Return the (x, y) coordinate for the center point of the cell that contains the specified text.  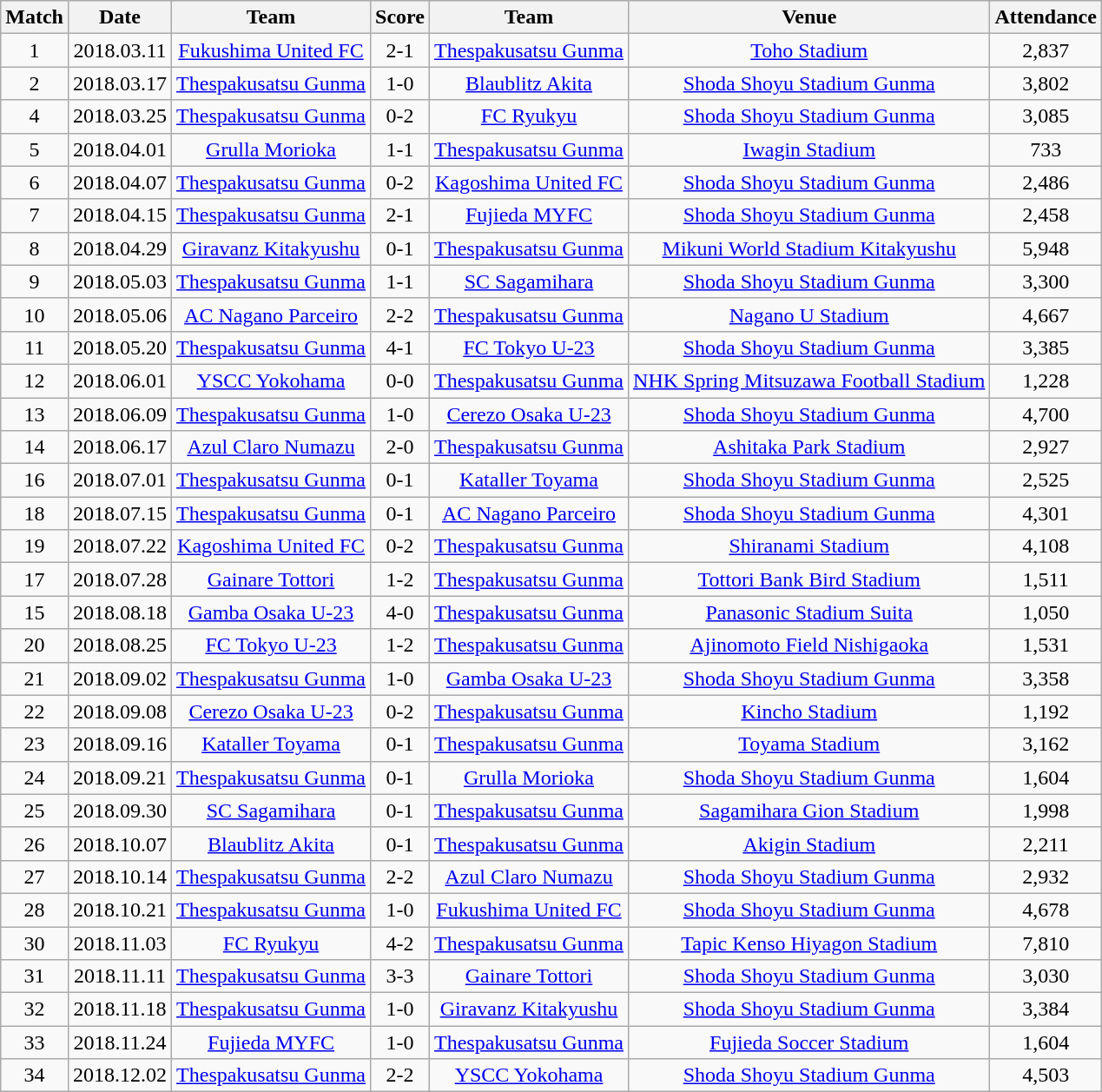
2,458 (1046, 215)
2018.03.11 (120, 50)
1 (35, 50)
7 (35, 215)
4,678 (1046, 910)
Attendance (1046, 17)
2018.05.20 (120, 347)
14 (35, 447)
9 (35, 281)
4,700 (1046, 414)
4 (35, 116)
2,525 (1046, 480)
2018.09.16 (120, 745)
25 (35, 811)
2 (35, 83)
1,228 (1046, 381)
3,358 (1046, 678)
2018.04.29 (120, 248)
18 (35, 513)
2,837 (1046, 50)
2018.12.02 (120, 1075)
2,486 (1046, 182)
3,802 (1046, 83)
26 (35, 844)
7,810 (1046, 943)
Score (400, 17)
17 (35, 579)
15 (35, 612)
Ajinomoto Field Nishigaoka (809, 645)
2018.10.21 (120, 910)
12 (35, 381)
23 (35, 745)
Venue (809, 17)
2018.08.18 (120, 612)
Tottori Bank Bird Stadium (809, 579)
4-0 (400, 612)
2018.07.28 (120, 579)
Kincho Stadium (809, 711)
28 (35, 910)
2018.07.22 (120, 546)
2018.05.06 (120, 314)
5 (35, 149)
1,050 (1046, 612)
2018.07.15 (120, 513)
3,085 (1046, 116)
31 (35, 976)
2,932 (1046, 877)
20 (35, 645)
2018.09.02 (120, 678)
4,667 (1046, 314)
10 (35, 314)
2018.04.15 (120, 215)
3,030 (1046, 976)
2018.06.01 (120, 381)
2018.09.30 (120, 811)
2,927 (1046, 447)
Akigin Stadium (809, 844)
8 (35, 248)
1,531 (1046, 645)
3,385 (1046, 347)
2018.11.11 (120, 976)
Ashitaka Park Stadium (809, 447)
2018.06.17 (120, 447)
Date (120, 17)
Toho Stadium (809, 50)
4-2 (400, 943)
Mikuni World Stadium Kitakyushu (809, 248)
733 (1046, 149)
11 (35, 347)
3-3 (400, 976)
34 (35, 1075)
2,211 (1046, 844)
32 (35, 1009)
2018.07.01 (120, 480)
2018.03.17 (120, 83)
4,301 (1046, 513)
Sagamihara Gion Stadium (809, 811)
5,948 (1046, 248)
1,511 (1046, 579)
4-1 (400, 347)
2018.04.07 (120, 182)
2018.10.14 (120, 877)
4,108 (1046, 546)
27 (35, 877)
2018.11.18 (120, 1009)
2018.11.24 (120, 1042)
2018.08.25 (120, 645)
NHK Spring Mitsuzawa Football Stadium (809, 381)
3,162 (1046, 745)
2018.09.21 (120, 778)
16 (35, 480)
2018.05.03 (120, 281)
2018.11.03 (120, 943)
Toyama Stadium (809, 745)
2-0 (400, 447)
Fujieda Soccer Stadium (809, 1042)
3,384 (1046, 1009)
Panasonic Stadium Suita (809, 612)
2018.06.09 (120, 414)
22 (35, 711)
0-0 (400, 381)
2018.03.25 (120, 116)
4,503 (1046, 1075)
19 (35, 546)
3,300 (1046, 281)
13 (35, 414)
Nagano U Stadium (809, 314)
30 (35, 943)
6 (35, 182)
24 (35, 778)
Iwagin Stadium (809, 149)
2018.10.07 (120, 844)
21 (35, 678)
2018.04.01 (120, 149)
Shiranami Stadium (809, 546)
Tapic Kenso Hiyagon Stadium (809, 943)
Match (35, 17)
1,192 (1046, 711)
33 (35, 1042)
1,998 (1046, 811)
2018.09.08 (120, 711)
